Scan for the cell matching the given text and deliver its [X, Y] coordinate at center. 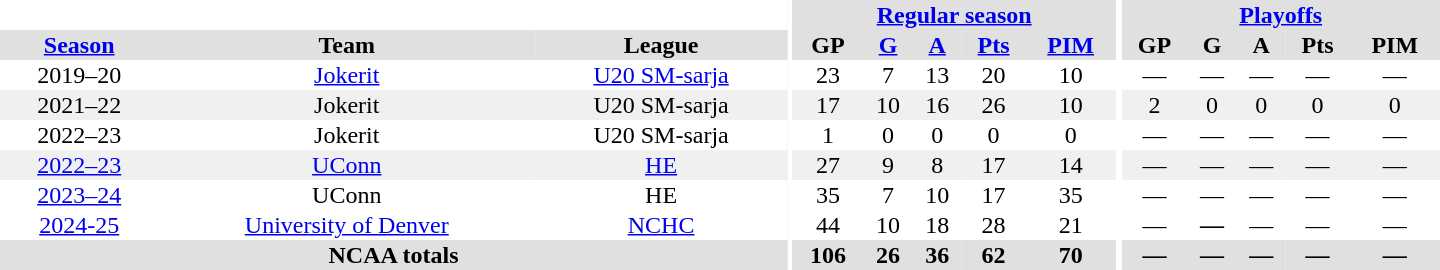
NCHC [661, 225]
13 [938, 75]
2021–22 [79, 105]
University of Denver [346, 225]
21 [1070, 225]
Team [346, 45]
1 [828, 135]
18 [938, 225]
20 [994, 75]
44 [828, 225]
106 [828, 255]
2024-25 [79, 225]
62 [994, 255]
27 [828, 165]
14 [1070, 165]
2019–20 [79, 75]
2 [1154, 105]
70 [1070, 255]
8 [938, 165]
36 [938, 255]
League [661, 45]
Regular season [954, 15]
NCAA totals [394, 255]
2023–24 [79, 195]
9 [888, 165]
16 [938, 105]
28 [994, 225]
Playoffs [1280, 15]
Season [79, 45]
23 [828, 75]
